Return [X, Y] of the center of cell containing provided text 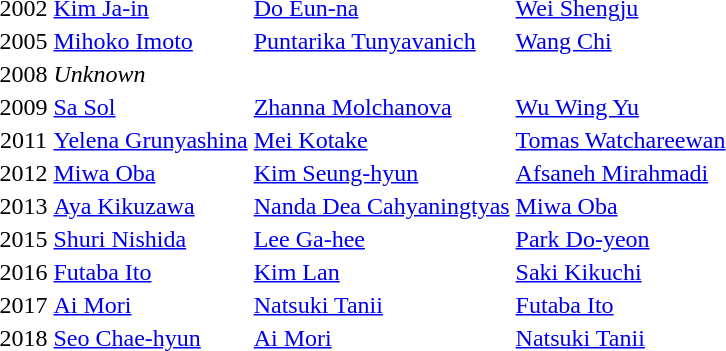
Miwa Oba [150, 173]
Mei Kotake [382, 140]
Puntarika Tunyavanich [382, 41]
Kim Lan [382, 272]
Lee Ga-hee [382, 239]
Sa Sol [150, 107]
Mihoko Imoto [150, 41]
Ai Mori [150, 305]
Zhanna Molchanova [382, 107]
Aya Kikuzawa [150, 206]
Shuri Nishida [150, 239]
Kim Seung-hyun [382, 173]
Futaba Ito [150, 272]
Nanda Dea Cahyaningtyas [382, 206]
Yelena Grunyashina [150, 140]
Natsuki Tanii [382, 305]
